Identify which cell holds the provided text, then report its [X, Y] central coordinate. 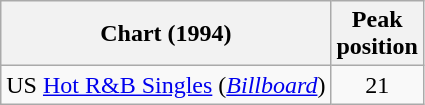
US Hot R&B Singles (Billboard) [166, 85]
Peakposition [377, 34]
Chart (1994) [166, 34]
21 [377, 85]
